Output the [x, y] coordinate of the center of the cell containing the given text.  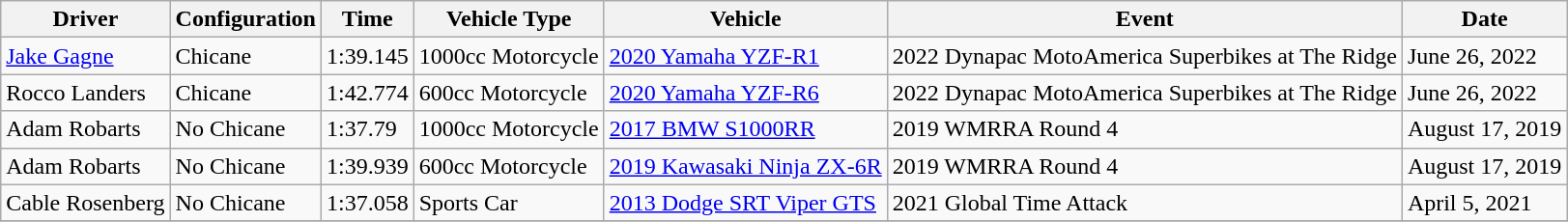
1:37.79 [367, 129]
Vehicle Type [508, 19]
Jake Gagne [85, 56]
1:42.774 [367, 93]
Vehicle [746, 19]
Cable Rosenberg [85, 203]
Configuration [245, 19]
Date [1484, 19]
April 5, 2021 [1484, 203]
2020 Yamaha YZF-R1 [746, 56]
1:37.058 [367, 203]
1:39.145 [367, 56]
Time [367, 19]
2020 Yamaha YZF-R6 [746, 93]
Rocco Landers [85, 93]
Driver [85, 19]
Event [1144, 19]
2017 BMW S1000RR [746, 129]
2013 Dodge SRT Viper GTS [746, 203]
2021 Global Time Attack [1144, 203]
1:39.939 [367, 166]
Sports Car [508, 203]
2019 Kawasaki Ninja ZX-6R [746, 166]
